Determine the [X, Y] coordinate at the center of the cell enclosing the given text.  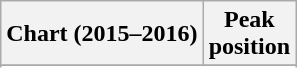
Chart (2015–2016) [102, 34]
Peakposition [249, 34]
